Output the [X, Y] coordinate of the center of the cell containing the given text.  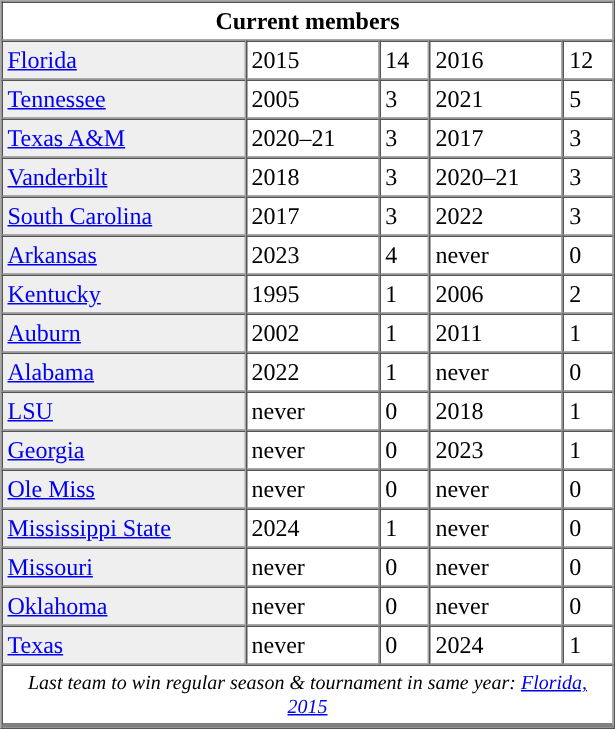
Texas A&M [124, 138]
12 [588, 60]
14 [404, 60]
2002 [313, 334]
Current members [308, 22]
South Carolina [124, 216]
2006 [496, 294]
Missouri [124, 568]
5 [588, 100]
Arkansas [124, 256]
1995 [313, 294]
4 [404, 256]
2005 [313, 100]
Oklahoma [124, 606]
2016 [496, 60]
Last team to win regular season & tournament in same year: Florida, 2015 [308, 696]
LSU [124, 412]
Alabama [124, 372]
2011 [496, 334]
Georgia [124, 450]
Auburn [124, 334]
2015 [313, 60]
Vanderbilt [124, 178]
Ole Miss [124, 490]
Mississippi State [124, 528]
Florida [124, 60]
2 [588, 294]
Tennessee [124, 100]
Kentucky [124, 294]
Texas [124, 646]
2021 [496, 100]
